Provide the [X, Y] coordinate of the cell's center where the given text is located.  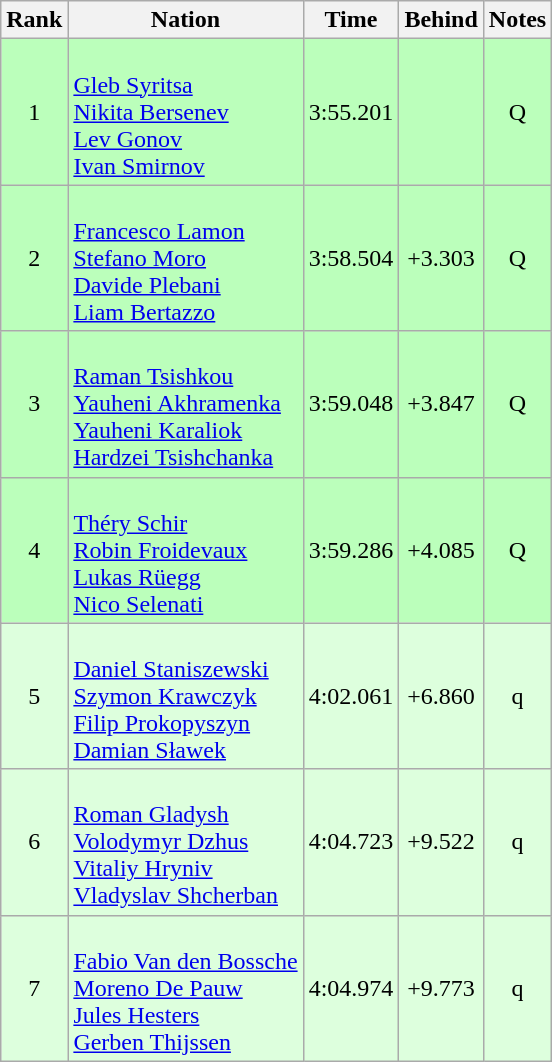
3 [34, 404]
+4.085 [441, 550]
Time [351, 20]
+6.860 [441, 696]
+3.847 [441, 404]
Gleb SyritsaNikita BersenevLev GonovIvan Smirnov [186, 112]
+3.303 [441, 258]
2 [34, 258]
4:04.723 [351, 842]
3:59.048 [351, 404]
Francesco LamonStefano MoroDavide PlebaniLiam Bertazzo [186, 258]
3:58.504 [351, 258]
6 [34, 842]
Roman GladyshVolodymyr DzhusVitaliy HrynivVladyslav Shcherban [186, 842]
Raman TsishkouYauheni AkhramenkaYauheni KaraliokHardzei Tsishchanka [186, 404]
3:59.286 [351, 550]
+9.773 [441, 988]
Fabio Van den BosscheMoreno De PauwJules HestersGerben Thijssen [186, 988]
Daniel StaniszewskiSzymon KrawczykFilip ProkopyszynDamian Sławek [186, 696]
4:02.061 [351, 696]
Nation [186, 20]
Behind [441, 20]
4:04.974 [351, 988]
3:55.201 [351, 112]
+9.522 [441, 842]
Théry SchirRobin FroidevauxLukas RüeggNico Selenati [186, 550]
7 [34, 988]
5 [34, 696]
Rank [34, 20]
Notes [517, 20]
1 [34, 112]
4 [34, 550]
